Capture the cell that displays the provided text and extract its (X, Y) central coordinate. 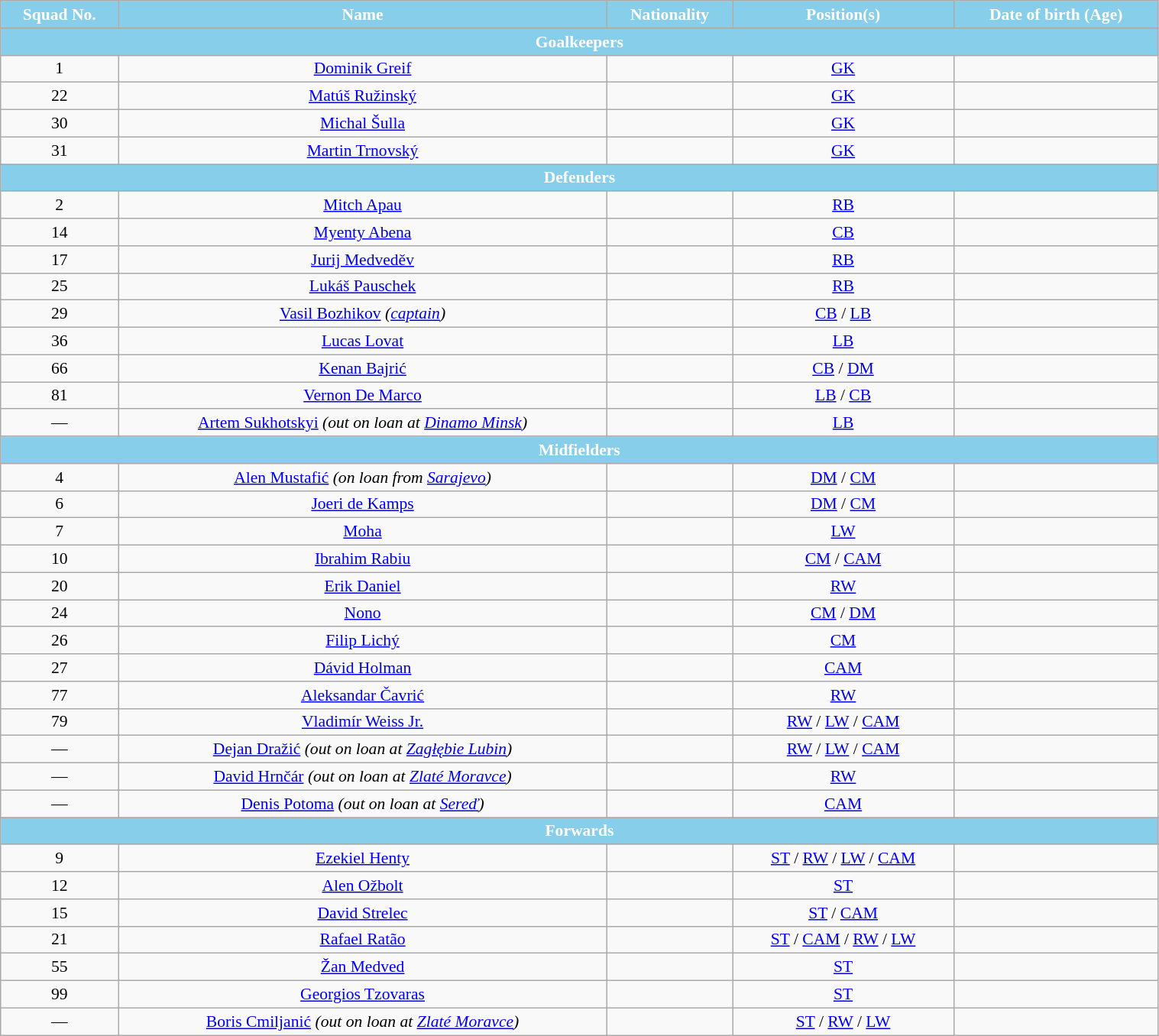
25 (60, 287)
4 (60, 478)
77 (60, 695)
Alen Ožbolt (363, 885)
66 (60, 368)
30 (60, 124)
ST / CAM (843, 913)
6 (60, 504)
LB / CB (843, 396)
Kenan Bajrić (363, 368)
79 (60, 722)
Joeri de Kamps (363, 504)
Michal Šulla (363, 124)
Erik Daniel (363, 586)
Filip Lichý (363, 641)
1 (60, 69)
ST / CAM / RW / LW (843, 940)
Lukáš Pauschek (363, 287)
99 (60, 995)
Moha (363, 532)
Myenty Abena (363, 232)
17 (60, 260)
29 (60, 314)
Nationality (669, 15)
ST / RW / LW (843, 1021)
Boris Cmiljanić (out on loan at Zlaté Moravce) (363, 1021)
CM (843, 641)
CB (843, 232)
15 (60, 913)
LW (843, 532)
Vladimír Weiss Jr. (363, 722)
20 (60, 586)
2 (60, 206)
Denis Potoma (out on loan at Sereď) (363, 804)
Lucas Lovat (363, 342)
Dávid Holman (363, 668)
Forwards (579, 831)
36 (60, 342)
ST / RW / LW / CAM (843, 859)
55 (60, 967)
22 (60, 96)
10 (60, 559)
Vasil Bozhikov (captain) (363, 314)
26 (60, 641)
Dejan Dražić (out on loan at Zagłębie Lubin) (363, 749)
Nono (363, 614)
CM / DM (843, 614)
Ezekiel Henty (363, 859)
Date of birth (Age) (1056, 15)
Georgios Tzovaras (363, 995)
Dominik Greif (363, 69)
Martin Trnovský (363, 151)
Alen Mustafić (on loan from Sarajevo) (363, 478)
Žan Medved (363, 967)
Rafael Ratão (363, 940)
12 (60, 885)
27 (60, 668)
Ibrahim Rabiu (363, 559)
Jurij Medveděv (363, 260)
Aleksandar Čavrić (363, 695)
9 (60, 859)
Mitch Apau (363, 206)
Position(s) (843, 15)
14 (60, 232)
24 (60, 614)
Goalkeepers (579, 42)
David Strelec (363, 913)
Artem Sukhotskyi (out on loan at Dinamo Minsk) (363, 423)
21 (60, 940)
7 (60, 532)
Defenders (579, 178)
CM / CAM (843, 559)
CB / LB (843, 314)
Matúš Ružinský (363, 96)
31 (60, 151)
David Hrnčár (out on loan at Zlaté Moravce) (363, 777)
CB / DM (843, 368)
Vernon De Marco (363, 396)
81 (60, 396)
Midfielders (579, 450)
Squad No. (60, 15)
Name (363, 15)
